Return [x, y] of the center of cell containing provided text 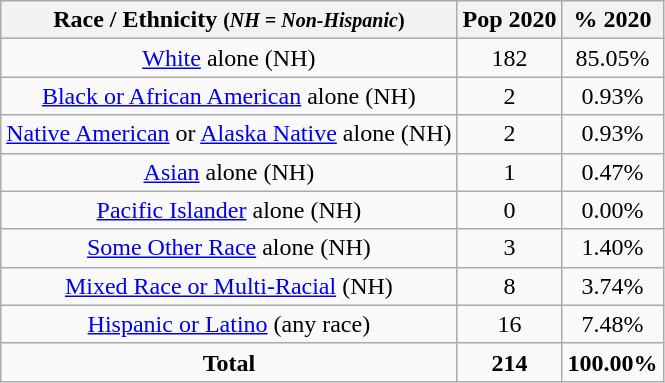
Asian alone (NH) [229, 172]
Black or African American alone (NH) [229, 96]
Hispanic or Latino (any race) [229, 324]
Native American or Alaska Native alone (NH) [229, 134]
3 [510, 248]
3.74% [612, 286]
Some Other Race alone (NH) [229, 248]
1.40% [612, 248]
Mixed Race or Multi-Racial (NH) [229, 286]
Pop 2020 [510, 20]
0.47% [612, 172]
0 [510, 210]
8 [510, 286]
182 [510, 58]
214 [510, 362]
White alone (NH) [229, 58]
% 2020 [612, 20]
Total [229, 362]
Race / Ethnicity (NH = Non-Hispanic) [229, 20]
Pacific Islander alone (NH) [229, 210]
85.05% [612, 58]
100.00% [612, 362]
7.48% [612, 324]
1 [510, 172]
16 [510, 324]
0.00% [612, 210]
